Scan for the cell matching the given text and deliver its [X, Y] coordinate at center. 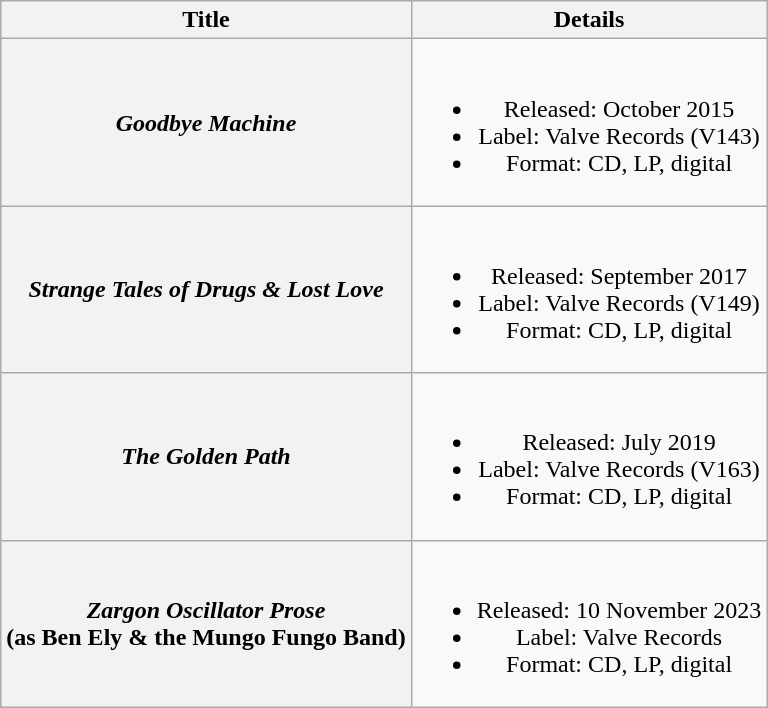
Released: September 2017Label: Valve Records (V149)Format: CD, LP, digital [589, 290]
Released: 10 November 2023Label: Valve RecordsFormat: CD, LP, digital [589, 624]
Goodbye Machine [206, 122]
Released: October 2015Label: Valve Records (V143)Format: CD, LP, digital [589, 122]
The Golden Path [206, 456]
Title [206, 20]
Strange Tales of Drugs & Lost Love [206, 290]
Released: July 2019Label: Valve Records (V163)Format: CD, LP, digital [589, 456]
Zargon Oscillator Prose (as Ben Ely & the Mungo Fungo Band) [206, 624]
Details [589, 20]
